Detect which cell encompasses the target text, then output its (x, y) center coordinate. 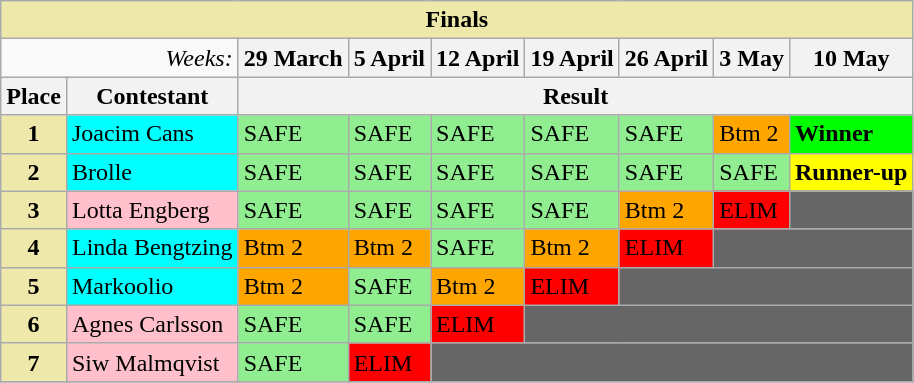
Winner (851, 134)
5 April (389, 58)
6 (34, 324)
29 March (293, 58)
19 April (572, 58)
Lotta Engberg (152, 210)
5 (34, 286)
1 (34, 134)
4 (34, 248)
Linda Bengtzing (152, 248)
Runner-up (851, 172)
Finals (457, 20)
12 April (477, 58)
Agnes Carlsson (152, 324)
10 May (851, 58)
Weeks: (120, 58)
26 April (666, 58)
3 May (752, 58)
Siw Malmqvist (152, 362)
3 (34, 210)
Place (34, 96)
Result (576, 96)
Markoolio (152, 286)
Brolle (152, 172)
Contestant (152, 96)
2 (34, 172)
Joacim Cans (152, 134)
7 (34, 362)
